Search for the cell housing the specified text and yield its (x, y) center coordinate. 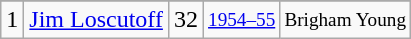
Jim Loscutoff (96, 20)
1954–55 (241, 20)
1 (12, 20)
Brigham Young (346, 20)
32 (186, 20)
